Extract the [x, y] coordinate from the center of the cell holding the provided text.  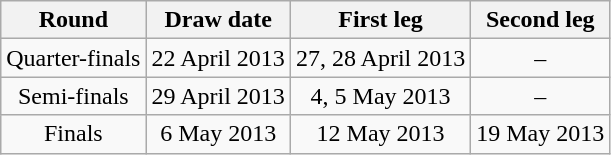
Finals [74, 134]
4, 5 May 2013 [380, 96]
Draw date [218, 20]
First leg [380, 20]
Quarter-finals [74, 58]
27, 28 April 2013 [380, 58]
12 May 2013 [380, 134]
29 April 2013 [218, 96]
Semi-finals [74, 96]
6 May 2013 [218, 134]
19 May 2013 [540, 134]
Second leg [540, 20]
22 April 2013 [218, 58]
Round [74, 20]
